Pinpoint the cell where the given text exists, returning its (X, Y) midpoint coordinate. 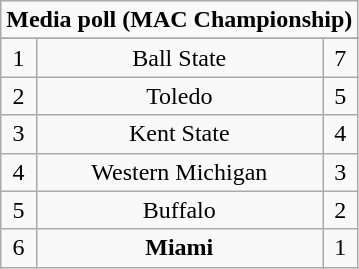
7 (340, 58)
Miami (179, 248)
Ball State (179, 58)
Buffalo (179, 210)
Kent State (179, 134)
6 (18, 248)
Toledo (179, 96)
Media poll (MAC Championship) (180, 20)
Western Michigan (179, 172)
